Find where the given text appears and provide that cell's center as [X, Y] coordinate. 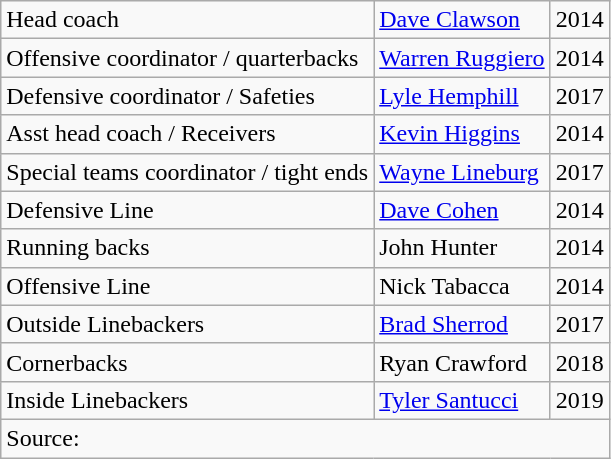
Running backs [188, 248]
Source: [305, 438]
Lyle Hemphill [462, 96]
Special teams coordinator / tight ends [188, 172]
Defensive coordinator / Safeties [188, 96]
Cornerbacks [188, 362]
Inside Linebackers [188, 400]
Offensive Line [188, 286]
Nick Tabacca [462, 286]
Kevin Higgins [462, 134]
Brad Sherrod [462, 324]
Dave Clawson [462, 20]
Head coach [188, 20]
Dave Cohen [462, 210]
Wayne Lineburg [462, 172]
2019 [580, 400]
Asst head coach / Receivers [188, 134]
Ryan Crawford [462, 362]
Warren Ruggiero [462, 58]
John Hunter [462, 248]
Defensive Line [188, 210]
Tyler Santucci [462, 400]
Offensive coordinator / quarterbacks [188, 58]
Outside Linebackers [188, 324]
2018 [580, 362]
